From the cell containing the given text, extract its center point as (x, y) coordinate. 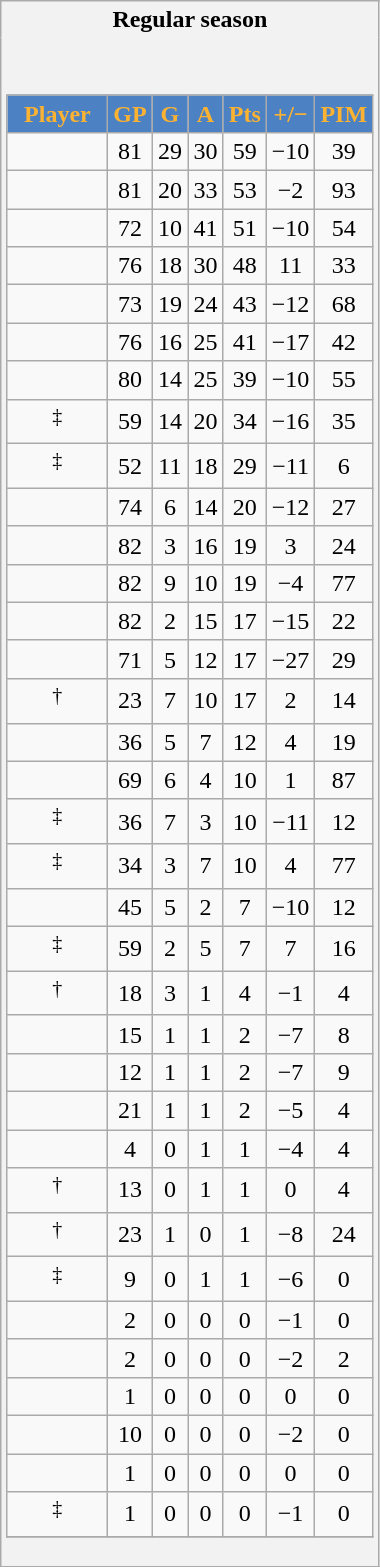
69 (130, 780)
68 (344, 304)
72 (130, 228)
13 (130, 1190)
A (206, 114)
Regular season (190, 20)
Pts (244, 114)
35 (344, 422)
−16 (290, 422)
8 (344, 1034)
74 (130, 507)
51 (244, 228)
48 (244, 266)
71 (130, 659)
93 (344, 190)
27 (344, 507)
GP (130, 114)
−6 (290, 1280)
G (170, 114)
52 (130, 466)
−8 (290, 1234)
−15 (290, 621)
−27 (290, 659)
−17 (290, 342)
55 (344, 380)
Player (58, 114)
45 (130, 907)
73 (130, 304)
22 (344, 621)
80 (130, 380)
+/− (290, 114)
21 (130, 1111)
42 (344, 342)
PIM (344, 114)
−5 (290, 1111)
54 (344, 228)
87 (344, 780)
53 (244, 190)
43 (244, 304)
